Scan for the cell matching the given text and deliver its (X, Y) coordinate at center. 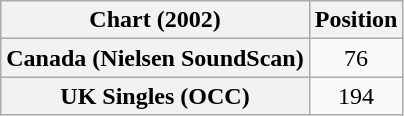
194 (356, 96)
Chart (2002) (155, 20)
UK Singles (OCC) (155, 96)
Position (356, 20)
Canada (Nielsen SoundScan) (155, 58)
76 (356, 58)
